From the cell containing the given text, extract its center point as (x, y) coordinate. 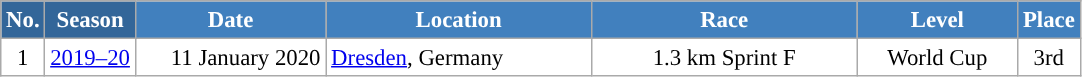
Location (459, 20)
Date (230, 20)
1 (23, 58)
No. (23, 20)
Season (90, 20)
World Cup (938, 58)
11 January 2020 (230, 58)
Place (1049, 20)
1.3 km Sprint F (724, 58)
Dresden, Germany (459, 58)
2019–20 (90, 58)
Level (938, 20)
3rd (1049, 58)
Race (724, 20)
